Return [X, Y] of the center of cell containing provided text 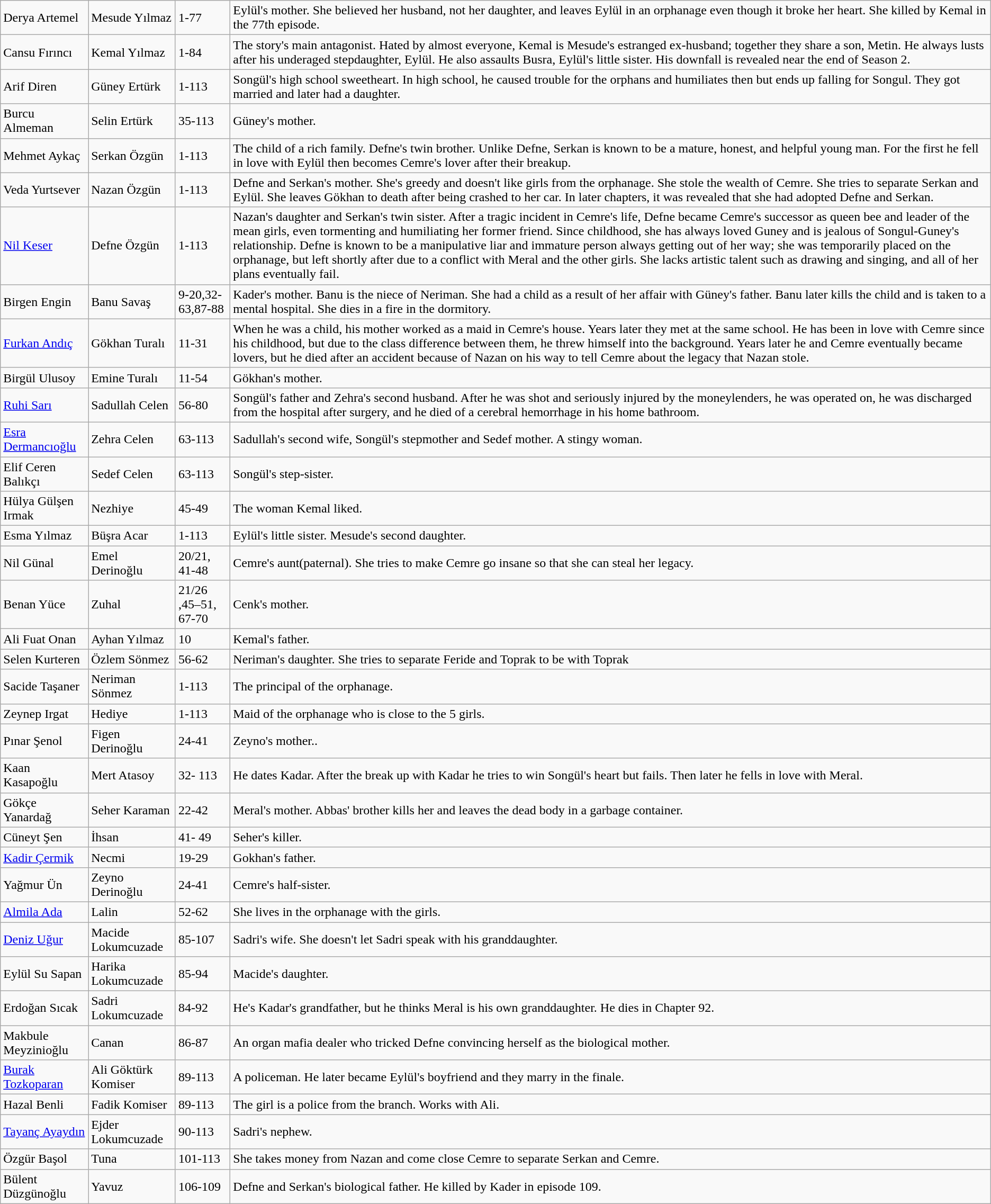
Canan [132, 1043]
Yağmur Ün [44, 884]
Hediye [132, 714]
Necmi [132, 857]
52-62 [202, 912]
Neriman Sönmez [132, 686]
Bülent Düzgünoğlu [44, 1186]
Furkan Andıç [44, 343]
1-84 [202, 52]
Erdoğan Sıcak [44, 1008]
Elif Ceren Balıkçı [44, 473]
Eylül Su Sapan [44, 974]
20/21, 41-48 [202, 563]
Hülya Gülşen Irmak [44, 508]
Fadik Komiser [132, 1104]
Seher Karaman [132, 810]
Cansu Fırıncı [44, 52]
Makbule Meyzinioğlu [44, 1043]
Cenk's mother. [610, 605]
Gökçe Yanardağ [44, 810]
The girl is a police from the branch. Works with Ali. [610, 1104]
Tayanç Ayaydın [44, 1132]
Kemal's father. [610, 639]
Macide's daughter. [610, 974]
Gökhan Turalı [132, 343]
56-62 [202, 659]
Deniz Uğur [44, 939]
106-109 [202, 1186]
Cüneyt Şen [44, 837]
90-113 [202, 1132]
He dates Kadar. After the break up with Kadar he tries to win Songül's heart but fails. Then later he fells in love with Meral. [610, 775]
Neriman's daughter. She tries to separate Feride and Toprak to be with Toprak [610, 659]
Ejder Lokumcuzade [132, 1132]
11-54 [202, 378]
22-42 [202, 810]
Defne Özgün [132, 246]
Derya Artemel [44, 18]
Güney's mother. [610, 121]
Kemal Yılmaz [132, 52]
Ali Fuat Onan [44, 639]
Yavuz [132, 1186]
Mert Atasoy [132, 775]
Kadir Çermik [44, 857]
Nil Günal [44, 563]
Benan Yüce [44, 605]
Zehra Celen [132, 439]
Ayhan Yılmaz [132, 639]
Zeyno Derinoğlu [132, 884]
85-94 [202, 974]
Sadullah's second wife, Songül's stepmother and Sedef mother. A stingy woman. [610, 439]
Esma Yılmaz [44, 536]
Mehmet Aykaç [44, 156]
Zuhal [132, 605]
Güney Ertürk [132, 87]
Burak Tozkoparan [44, 1077]
Büşra Acar [132, 536]
1-77 [202, 18]
She takes money from Nazan and come close Cemre to separate Serkan and Cemre. [610, 1159]
The woman Kemal liked. [610, 508]
Kaan Kasapoğlu [44, 775]
Harika Lokumcuzade [132, 974]
11-31 [202, 343]
Eylül's little sister. Mesude's second daughter. [610, 536]
Esra Dermancıoğlu [44, 439]
Cemre's half-sister. [610, 884]
45-49 [202, 508]
Mesude Yılmaz [132, 18]
Serkan Özgün [132, 156]
She lives in the orphanage with the girls. [610, 912]
Özgür Başol [44, 1159]
Sadri's nephew. [610, 1132]
Sedef Celen [132, 473]
Figen Derinoğlu [132, 741]
Defne and Serkan's biological father. He killed by Kader in episode 109. [610, 1186]
9-20,32-63,87-88 [202, 302]
A policeman. He later became Eylül's boyfriend and they marry in the finale. [610, 1077]
Nil Keser [44, 246]
Ali Göktürk Komiser [132, 1077]
Hazal Benli [44, 1104]
The principal of the orphanage. [610, 686]
Lalin [132, 912]
Nazan Özgün [132, 190]
Meral's mother. Abbas' brother kills her and leaves the dead body in a garbage container. [610, 810]
41- 49 [202, 837]
Burcu Almeman [44, 121]
Emine Turalı [132, 378]
Veda Yurtsever [44, 190]
Maid of the orphanage who is close to the 5 girls. [610, 714]
Birgül Ulusoy [44, 378]
19-29 [202, 857]
He's Kadar's grandfather, but he thinks Meral is his own granddaughter. He dies in Chapter 92. [610, 1008]
Selin Ertürk [132, 121]
Banu Savaş [132, 302]
Ruhi Sarı [44, 405]
101-113 [202, 1159]
86-87 [202, 1043]
Tuna [132, 1159]
Pınar Şenol [44, 741]
84-92 [202, 1008]
Zeynep Irgat [44, 714]
Gökhan's mother. [610, 378]
Songül's step-sister. [610, 473]
Sadri Lokumcuzade [132, 1008]
Gokhan's father. [610, 857]
İhsan [132, 837]
21/26 ,45–51, 67-70 [202, 605]
Seher's killer. [610, 837]
Emel Derinoğlu [132, 563]
35-113 [202, 121]
Birgen Engin [44, 302]
85-107 [202, 939]
32- 113 [202, 775]
Nezhiye [132, 508]
Sacide Taşaner [44, 686]
10 [202, 639]
Macide Lokumcuzade [132, 939]
Sadullah Celen [132, 405]
Arif Diren [44, 87]
An organ mafia dealer who tricked Defne convincing herself as the biological mother. [610, 1043]
56-80 [202, 405]
Özlem Sönmez [132, 659]
Selen Kurteren [44, 659]
Cemre's aunt(paternal). She tries to make Cemre go insane so that she can steal her legacy. [610, 563]
Sadri's wife. She doesn't let Sadri speak with his granddaughter. [610, 939]
Almila Ada [44, 912]
Zeyno's mother.. [610, 741]
